Pinpoint the cell where the given text exists, returning its (X, Y) midpoint coordinate. 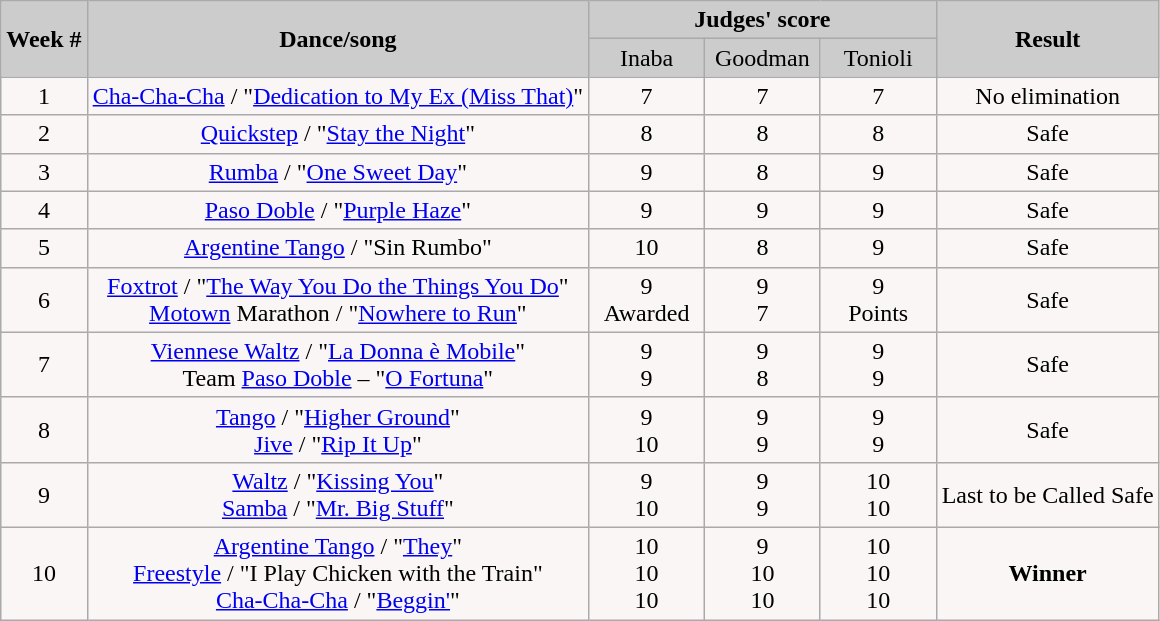
Dance/song (338, 39)
Week # (44, 39)
2 (44, 134)
Waltz / "Kissing You"Samba / "Mr. Big Stuff" (338, 494)
Cha-Cha-Cha / "Dedication to My Ex (Miss That)" (338, 96)
No elimination (1048, 96)
4 (44, 210)
97 (762, 300)
Last to be Called Safe (1048, 494)
Argentine Tango / "Sin Rumbo" (338, 248)
Result (1048, 39)
9Points (878, 300)
Tango / "Higher Ground"Jive / "Rip It Up" (338, 430)
Quickstep / "Stay the Night" (338, 134)
Tonioli (878, 58)
9Awarded (647, 300)
3 (44, 172)
5 (44, 248)
91010 (762, 573)
Viennese Waltz / "La Donna è Mobile"Team Paso Doble – "O Fortuna" (338, 364)
Paso Doble / "Purple Haze" (338, 210)
Judges' score (762, 20)
Rumba / "One Sweet Day" (338, 172)
Argentine Tango / "They"Freestyle / "I Play Chicken with the Train"Cha-Cha-Cha / "Beggin'" (338, 573)
Foxtrot / "The Way You Do the Things You Do"Motown Marathon / "Nowhere to Run" (338, 300)
1010 (878, 494)
1 (44, 96)
98 (762, 364)
Winner (1048, 573)
6 (44, 300)
Inaba (647, 58)
Goodman (762, 58)
